Detect which cell encompasses the target text, then output its (X, Y) center coordinate. 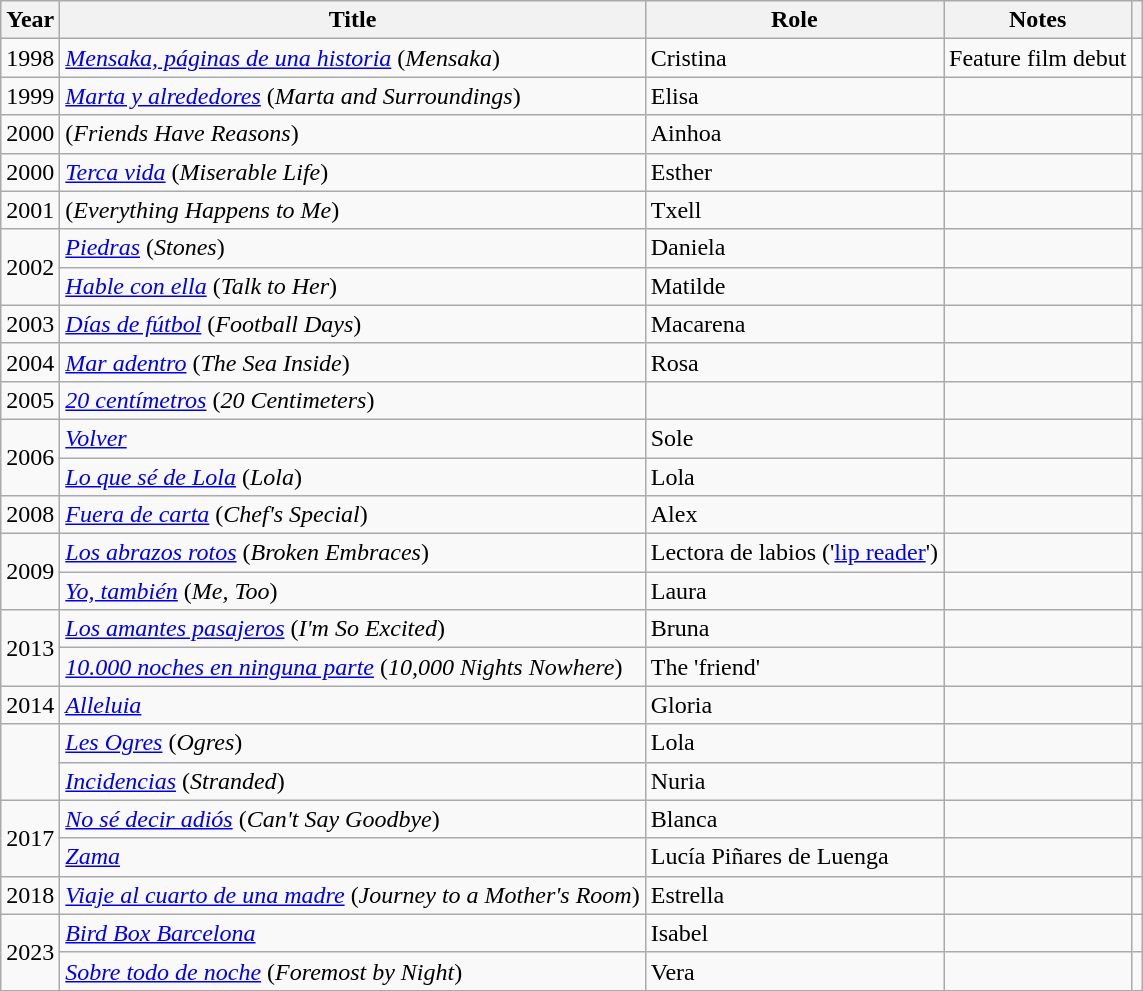
Viaje al cuarto de una madre (Journey to a Mother's Room) (352, 895)
2005 (30, 400)
Los amantes pasajeros (I'm So Excited) (352, 629)
Sole (794, 438)
2008 (30, 515)
Volver (352, 438)
Lo que sé de Lola (Lola) (352, 477)
(Friends Have Reasons) (352, 134)
Title (352, 20)
Macarena (794, 324)
2003 (30, 324)
Los abrazos rotos (Broken Embraces) (352, 553)
Ainhoa (794, 134)
Year (30, 20)
Les Ogres (Ogres) (352, 743)
Elisa (794, 96)
Hable con ella (Talk to Her) (352, 286)
1998 (30, 58)
(Everything Happens to Me) (352, 210)
2009 (30, 572)
Rosa (794, 362)
Estrella (794, 895)
Feature film debut (1038, 58)
10.000 noches en ninguna parte (10,000 Nights Nowhere) (352, 667)
Terca vida (Miserable Life) (352, 172)
2006 (30, 457)
Vera (794, 971)
1999 (30, 96)
Matilde (794, 286)
Lectora de labios ('lip reader') (794, 553)
2017 (30, 838)
Fuera de carta (Chef's Special) (352, 515)
Días de fútbol (Football Days) (352, 324)
Incidencias (Stranded) (352, 781)
Sobre todo de noche (Foremost by Night) (352, 971)
Piedras (Stones) (352, 248)
Txell (794, 210)
Daniela (794, 248)
Laura (794, 591)
Bird Box Barcelona (352, 933)
Role (794, 20)
Gloria (794, 705)
The 'friend' (794, 667)
Lucía Piñares de Luenga (794, 857)
No sé decir adiós (Can't Say Goodbye) (352, 819)
Mensaka, páginas de una historia (Mensaka) (352, 58)
2001 (30, 210)
2002 (30, 267)
Notes (1038, 20)
Bruna (794, 629)
2018 (30, 895)
2004 (30, 362)
Cristina (794, 58)
Blanca (794, 819)
2023 (30, 952)
Marta y alrededores (Marta and Surroundings) (352, 96)
Yo, también (Me, Too) (352, 591)
Mar adentro (The Sea Inside) (352, 362)
20 centímetros (20 Centimeters) (352, 400)
Isabel (794, 933)
Zama (352, 857)
Esther (794, 172)
Alex (794, 515)
Alleluia (352, 705)
Nuria (794, 781)
2014 (30, 705)
2013 (30, 648)
